Find where the given text appears and provide that cell's center as [X, Y] coordinate. 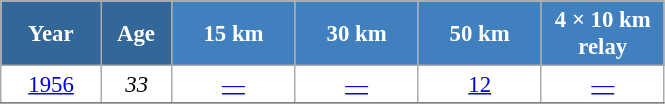
Year [52, 34]
30 km [356, 34]
33 [136, 85]
12 [480, 85]
1956 [52, 85]
50 km [480, 34]
Age [136, 34]
15 km [234, 34]
4 × 10 km relay [602, 34]
